Pinpoint the cell where the given text exists, returning its [X, Y] midpoint coordinate. 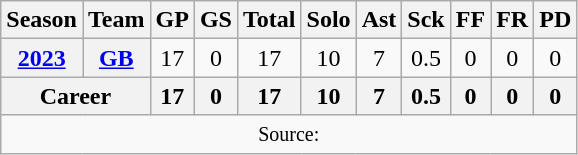
Source: [289, 134]
2023 [42, 58]
GP [172, 20]
Team [116, 20]
Ast [379, 20]
PD [556, 20]
GB [116, 58]
GS [216, 20]
Total [269, 20]
Solo [328, 20]
Season [42, 20]
FR [512, 20]
FF [470, 20]
Sck [426, 20]
Career [76, 96]
